For the text-containing cell, return its midpoint in [x, y] coordinate format. 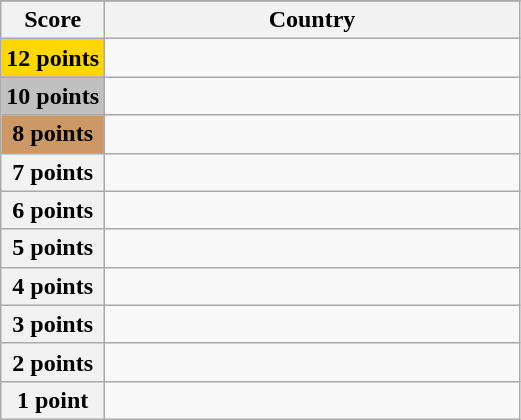
3 points [53, 324]
7 points [53, 172]
8 points [53, 134]
6 points [53, 210]
1 point [53, 400]
12 points [53, 58]
5 points [53, 248]
Score [53, 20]
2 points [53, 362]
10 points [53, 96]
4 points [53, 286]
Country [312, 20]
